Find where the given text appears and provide that cell's center as (X, Y) coordinate. 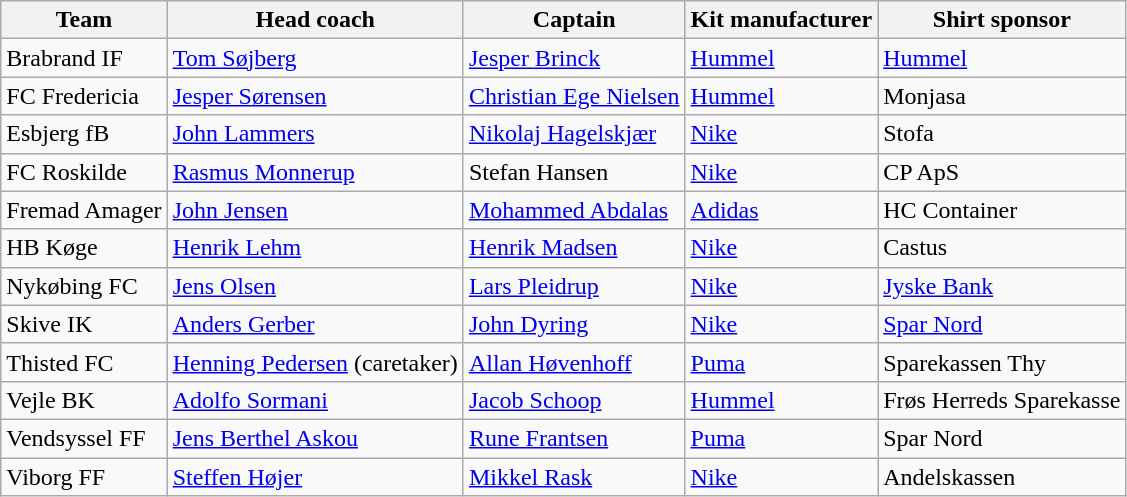
Stefan Hansen (574, 172)
HB Køge (84, 248)
Jacob Schoop (574, 400)
Vendsyssel FF (84, 438)
Shirt sponsor (1002, 20)
Stofa (1002, 134)
Rasmus Monnerup (315, 172)
CP ApS (1002, 172)
Sparekassen Thy (1002, 362)
Adolfo Sormani (315, 400)
Castus (1002, 248)
Adidas (782, 210)
Frøs Herreds Sparekasse (1002, 400)
Nikolaj Hagelskjær (574, 134)
Lars Pleidrup (574, 286)
Esbjerg fB (84, 134)
Jesper Brinck (574, 58)
Henning Pedersen (caretaker) (315, 362)
Christian Ege Nielsen (574, 96)
Henrik Madsen (574, 248)
Anders Gerber (315, 324)
Allan Høvenhoff (574, 362)
Andelskassen (1002, 477)
Fremad Amager (84, 210)
Monjasa (1002, 96)
Brabrand IF (84, 58)
John Dyring (574, 324)
Jens Olsen (315, 286)
HC Container (1002, 210)
Steffen Højer (315, 477)
FC Roskilde (84, 172)
Head coach (315, 20)
Jesper Sørensen (315, 96)
Viborg FF (84, 477)
Mohammed Abdalas (574, 210)
Skive IK (84, 324)
John Jensen (315, 210)
Captain (574, 20)
Team (84, 20)
Mikkel Rask (574, 477)
Henrik Lehm (315, 248)
Thisted FC (84, 362)
Tom Søjberg (315, 58)
Jens Berthel Askou (315, 438)
Vejle BK (84, 400)
FC Fredericia (84, 96)
Jyske Bank (1002, 286)
Kit manufacturer (782, 20)
John Lammers (315, 134)
Nykøbing FC (84, 286)
Rune Frantsen (574, 438)
